Return the [X, Y] coordinate for the center point of the cell that contains the specified text.  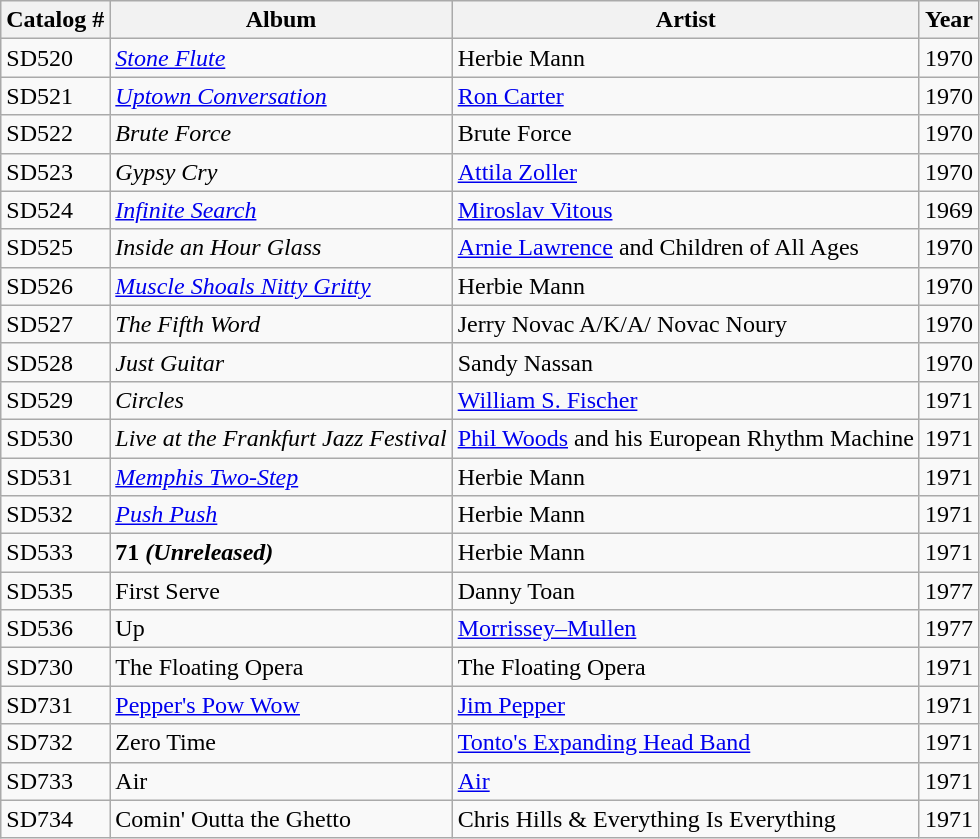
The Fifth Word [281, 324]
Gypsy Cry [281, 172]
SD532 [56, 515]
Jerry Novac A/K/A/ Novac Noury [686, 324]
Circles [281, 400]
SD524 [56, 210]
Push Push [281, 515]
Memphis Two-Step [281, 477]
Pepper's Pow Wow [281, 705]
Chris Hills & Everything Is Everything [686, 819]
71 (Unreleased) [281, 553]
SD730 [56, 667]
Morrissey–Mullen [686, 629]
SD522 [56, 134]
Danny Toan [686, 591]
Artist [686, 20]
Ron Carter [686, 96]
Phil Woods and his European Rhythm Machine [686, 438]
Stone Flute [281, 58]
SD531 [56, 477]
Jim Pepper [686, 705]
Inside an Hour Glass [281, 248]
SD528 [56, 362]
Infinite Search [281, 210]
SD734 [56, 819]
SD527 [56, 324]
SD733 [56, 781]
Uptown Conversation [281, 96]
Zero Time [281, 743]
Album [281, 20]
SD530 [56, 438]
Catalog # [56, 20]
SD525 [56, 248]
SD536 [56, 629]
Tonto's Expanding Head Band [686, 743]
First Serve [281, 591]
Miroslav Vitous [686, 210]
1969 [948, 210]
Sandy Nassan [686, 362]
William S. Fischer [686, 400]
SD523 [56, 172]
SD533 [56, 553]
Comin' Outta the Ghetto [281, 819]
SD731 [56, 705]
Just Guitar [281, 362]
Up [281, 629]
Attila Zoller [686, 172]
Year [948, 20]
SD529 [56, 400]
SD535 [56, 591]
SD521 [56, 96]
Muscle Shoals Nitty Gritty [281, 286]
SD520 [56, 58]
SD732 [56, 743]
Live at the Frankfurt Jazz Festival [281, 438]
SD526 [56, 286]
Arnie Lawrence and Children of All Ages [686, 248]
